Extract the [x, y] coordinate from the center of the cell holding the provided text.  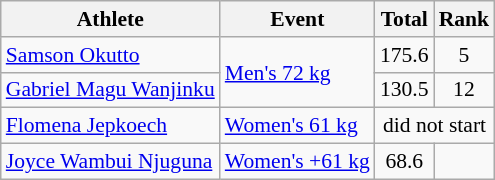
Men's 72 kg [298, 72]
68.6 [404, 162]
Samson Okutto [110, 55]
Gabriel Magu Wanjinku [110, 90]
Women's 61 kg [298, 126]
Total [404, 19]
130.5 [404, 90]
Joyce Wambui Njuguna [110, 162]
did not start [434, 126]
5 [464, 55]
Rank [464, 19]
Women's +61 kg [298, 162]
Flomena Jepkoech [110, 126]
175.6 [404, 55]
Athlete [110, 19]
12 [464, 90]
Event [298, 19]
